Identify which cell holds the provided text, then report its (X, Y) central coordinate. 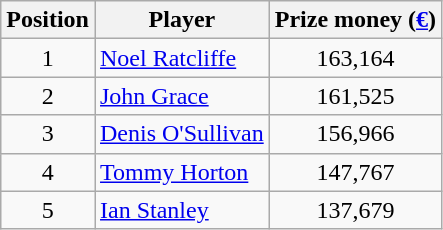
156,966 (355, 134)
147,767 (355, 172)
4 (48, 172)
2 (48, 96)
Noel Ratcliffe (182, 58)
Player (182, 20)
161,525 (355, 96)
Prize money (€) (355, 20)
Position (48, 20)
1 (48, 58)
5 (48, 210)
3 (48, 134)
Tommy Horton (182, 172)
Ian Stanley (182, 210)
163,164 (355, 58)
John Grace (182, 96)
137,679 (355, 210)
Denis O'Sullivan (182, 134)
